For the text-containing cell, return its midpoint in (X, Y) coordinate format. 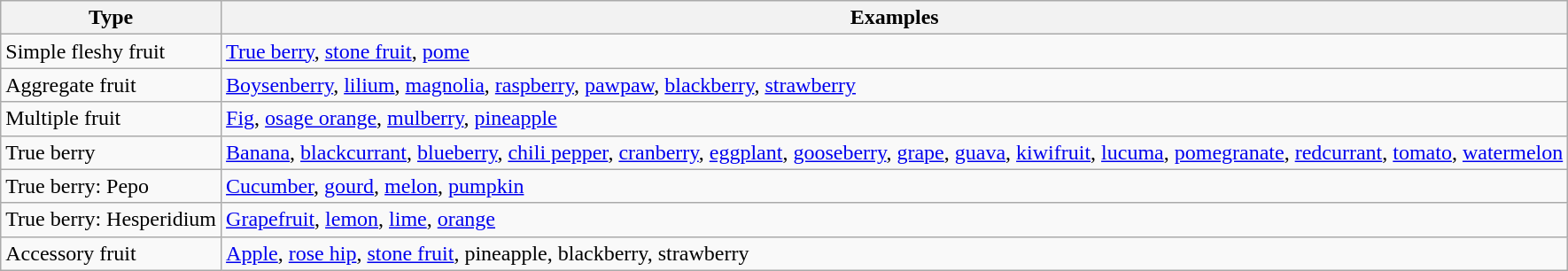
Aggregate fruit (112, 85)
Apple, rose hip, stone fruit, pineapple, blackberry, strawberry (895, 253)
Fig, osage orange, mulberry, pineapple (895, 119)
True berry (112, 152)
Accessory fruit (112, 253)
Multiple fruit (112, 119)
True berry, stone fruit, pome (895, 51)
Cucumber, gourd, melon, pumpkin (895, 186)
Simple fleshy fruit (112, 51)
Type (112, 18)
Boysenberry, lilium, magnolia, raspberry, pawpaw, blackberry, strawberry (895, 85)
Examples (895, 18)
Grapefruit, lemon, lime, orange (895, 220)
True berry: Hesperidium (112, 220)
True berry: Pepo (112, 186)
